From the cell containing the given text, extract its center point as (x, y) coordinate. 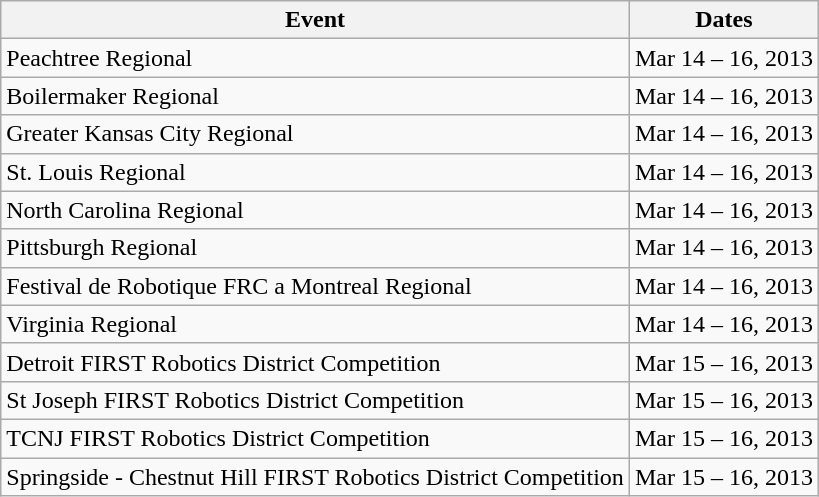
Pittsburgh Regional (316, 248)
Festival de Robotique FRC a Montreal Regional (316, 286)
Greater Kansas City Regional (316, 134)
Virginia Regional (316, 324)
North Carolina Regional (316, 210)
St Joseph FIRST Robotics District Competition (316, 400)
Detroit FIRST Robotics District Competition (316, 362)
Dates (724, 20)
TCNJ FIRST Robotics District Competition (316, 438)
St. Louis Regional (316, 172)
Peachtree Regional (316, 58)
Boilermaker Regional (316, 96)
Event (316, 20)
Springside - Chestnut Hill FIRST Robotics District Competition (316, 477)
